Search for the cell housing the specified text and yield its [X, Y] center coordinate. 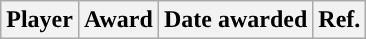
Player [40, 20]
Award [118, 20]
Ref. [340, 20]
Date awarded [235, 20]
